Identify which cell holds the provided text, then report its [X, Y] central coordinate. 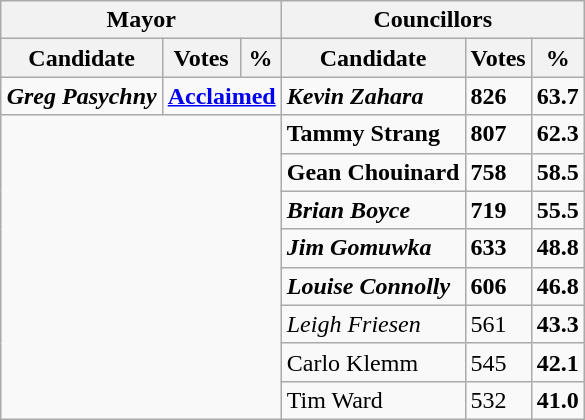
48.8 [558, 248]
Carlo Klemm [373, 362]
561 [498, 324]
41.0 [558, 400]
545 [498, 362]
Greg Pasychny [82, 96]
Louise Connolly [373, 286]
42.1 [558, 362]
826 [498, 96]
Councillors [432, 20]
532 [498, 400]
633 [498, 248]
758 [498, 172]
62.3 [558, 134]
719 [498, 210]
Mayor [141, 20]
606 [498, 286]
Gean Chouinard [373, 172]
Kevin Zahara [373, 96]
Tammy Strang [373, 134]
Acclaimed [222, 96]
58.5 [558, 172]
Tim Ward [373, 400]
46.8 [558, 286]
Brian Boyce [373, 210]
55.5 [558, 210]
43.3 [558, 324]
Leigh Friesen [373, 324]
63.7 [558, 96]
807 [498, 134]
Jim Gomuwka [373, 248]
